Provide the (x, y) coordinate of the cell's center where the given text is located.  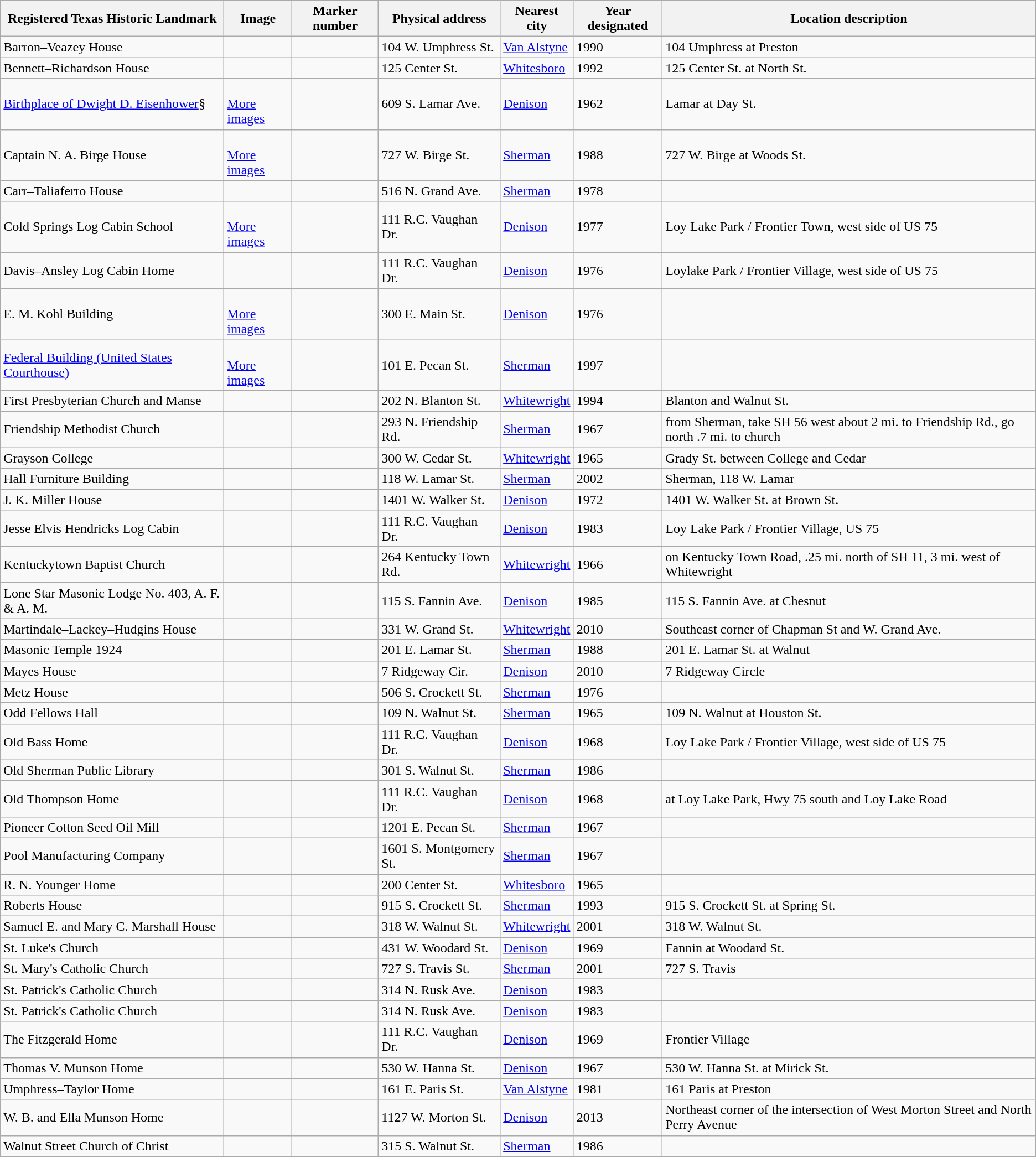
7 Ridgeway Cir. (439, 671)
1972 (618, 500)
1401 W. Walker St. at Brown St. (849, 500)
300 W. Cedar St. (439, 458)
1601 S. Montgomery St. (439, 855)
W. B. and Ella Munson Home (112, 1118)
Registered Texas Historic Landmark (112, 19)
Barron–Veazey House (112, 47)
Blanton and Walnut St. (849, 401)
315 S. Walnut St. (439, 1146)
Cold Springs Log Cabin School (112, 227)
St. Luke's Church (112, 948)
331 W. Grand St. (439, 629)
2002 (618, 479)
1993 (618, 906)
104 Umphress at Preston (849, 47)
Old Bass Home (112, 741)
Location description (849, 19)
Thomas V. Munson Home (112, 1068)
293 N. Friendship Rd. (439, 429)
Pool Manufacturing Company (112, 855)
1997 (618, 365)
915 S. Crockett St. at Spring St. (849, 906)
Frontier Village (849, 1039)
125 Center St. (439, 68)
Captain N. A. Birge House (112, 155)
1978 (618, 191)
Old Thompson Home (112, 799)
727 W. Birge at Woods St. (849, 155)
Lone Star Masonic Lodge No. 403, A. F. & A. M. (112, 601)
Walnut Street Church of Christ (112, 1146)
1127 W. Morton St. (439, 1118)
Fannin at Woodard St. (849, 948)
Physical address (439, 19)
Northeast corner of the intersection of West Morton Street and North Perry Avenue (849, 1118)
161 E. Paris St. (439, 1089)
7 Ridgeway Circle (849, 671)
1401 W. Walker St. (439, 500)
Friendship Methodist Church (112, 429)
Old Sherman Public Library (112, 770)
530 W. Hanna St. at Mirick St. (849, 1068)
201 E. Lamar St. at Walnut (849, 650)
First Presbyterian Church and Manse (112, 401)
727 S. Travis (849, 969)
at Loy Lake Park, Hwy 75 south and Loy Lake Road (849, 799)
Roberts House (112, 906)
E. M. Kohl Building (112, 314)
Metz House (112, 692)
Davis–Ansley Log Cabin Home (112, 270)
109 N. Walnut St. (439, 713)
Year designated (618, 19)
Kentuckytown Baptist Church (112, 564)
Loy Lake Park / Frontier Village, west side of US 75 (849, 741)
609 S. Lamar Ave. (439, 104)
Image (258, 19)
530 W. Hanna St. (439, 1068)
Marker number (335, 19)
1985 (618, 601)
Martindale–Lackey–Hudgins House (112, 629)
Loy Lake Park / Frontier Village, US 75 (849, 529)
109 N. Walnut at Houston St. (849, 713)
Hall Furniture Building (112, 479)
J. K. Miller House (112, 500)
161 Paris at Preston (849, 1089)
The Fitzgerald Home (112, 1039)
from Sherman, take SH 56 west about 2 mi. to Friendship Rd., go north .7 mi. to church (849, 429)
1962 (618, 104)
115 S. Fannin Ave. (439, 601)
506 S. Crockett St. (439, 692)
Samuel E. and Mary C. Marshall House (112, 927)
264 Kentucky Town Rd. (439, 564)
201 E. Lamar St. (439, 650)
101 E. Pecan St. (439, 365)
Sherman, 118 W. Lamar (849, 479)
Jesse Elvis Hendricks Log Cabin (112, 529)
Loylake Park / Frontier Village, west side of US 75 (849, 270)
202 N. Blanton St. (439, 401)
Birthplace of Dwight D. Eisenhower§ (112, 104)
200 Center St. (439, 885)
1990 (618, 47)
Grayson College (112, 458)
Umphress–Taylor Home (112, 1089)
R. N. Younger Home (112, 885)
Masonic Temple 1924 (112, 650)
1201 E. Pecan St. (439, 827)
1992 (618, 68)
Lamar at Day St. (849, 104)
300 E. Main St. (439, 314)
Nearest city (537, 19)
Loy Lake Park / Frontier Town, west side of US 75 (849, 227)
915 S. Crockett St. (439, 906)
St. Mary's Catholic Church (112, 969)
118 W. Lamar St. (439, 479)
2013 (618, 1118)
Mayes House (112, 671)
on Kentucky Town Road, .25 mi. north of SH 11, 3 mi. west of Whitewright (849, 564)
Carr–Taliaferro House (112, 191)
Odd Fellows Hall (112, 713)
301 S. Walnut St. (439, 770)
1981 (618, 1089)
Federal Building (United States Courthouse) (112, 365)
115 S. Fannin Ave. at Chesnut (849, 601)
1977 (618, 227)
Bennett–Richardson House (112, 68)
125 Center St. at North St. (849, 68)
Grady St. between College and Cedar (849, 458)
727 S. Travis St. (439, 969)
431 W. Woodard St. (439, 948)
516 N. Grand Ave. (439, 191)
Southeast corner of Chapman St and W. Grand Ave. (849, 629)
104 W. Umphress St. (439, 47)
1994 (618, 401)
727 W. Birge St. (439, 155)
Pioneer Cotton Seed Oil Mill (112, 827)
1966 (618, 564)
